Determine the (X, Y) coordinate at the center of the cell enclosing the given text.  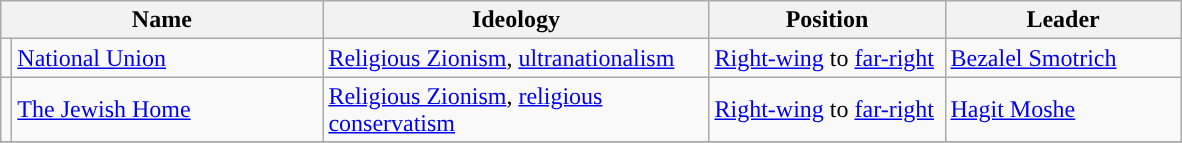
Leader (1063, 20)
Position (827, 20)
Religious Zionism, ultranationalism (516, 58)
Name (162, 20)
Religious Zionism, religious conservatism (516, 110)
Ideology (516, 20)
The Jewish Home (168, 110)
National Union (168, 58)
Hagit Moshe (1063, 110)
Bezalel Smotrich (1063, 58)
